Pinpoint the cell where the given text exists, returning its (X, Y) midpoint coordinate. 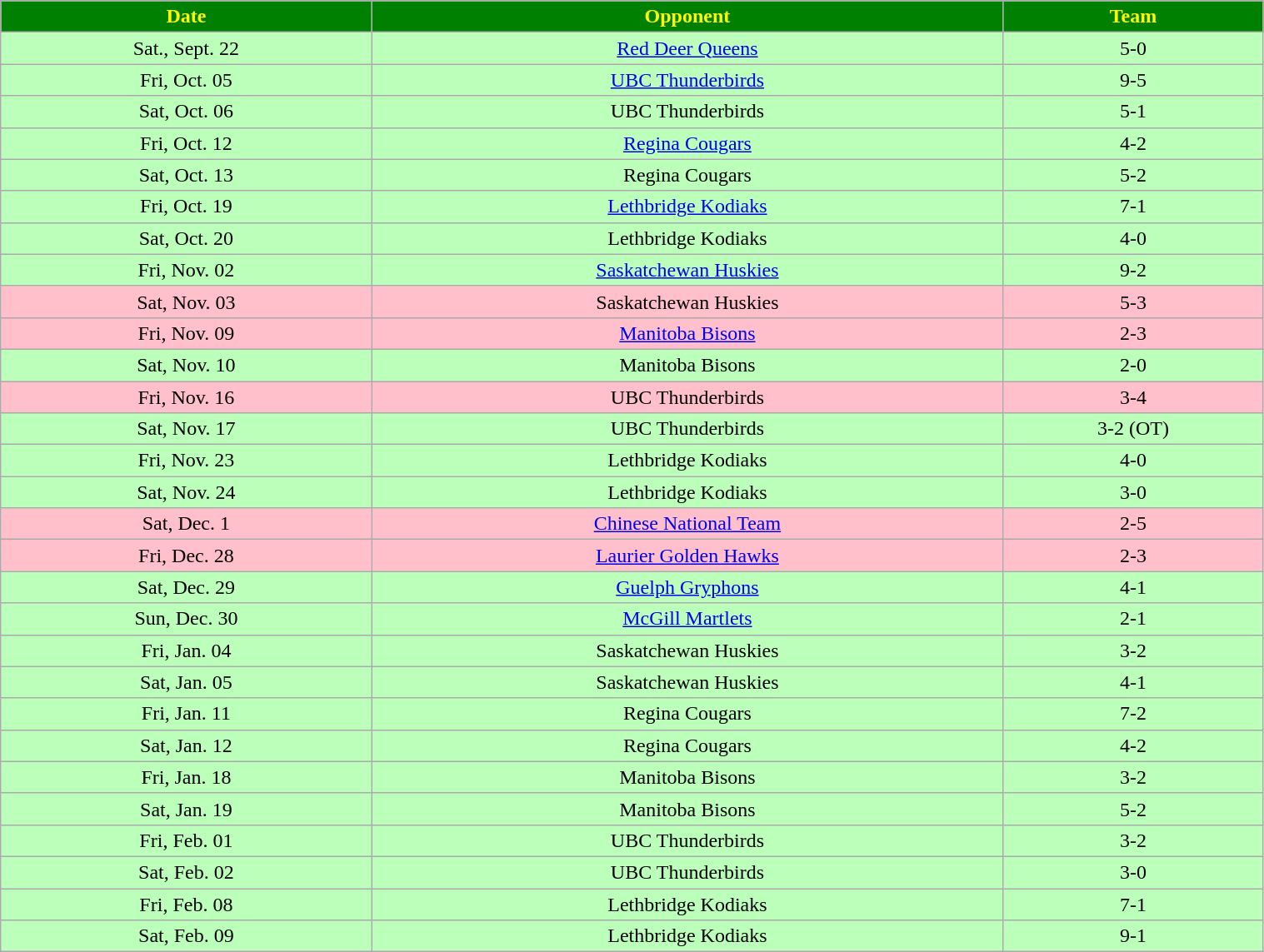
Opponent (687, 17)
Fri, Feb. 08 (187, 904)
Fri, Jan. 11 (187, 714)
Sat, Oct. 13 (187, 175)
Sat, Nov. 10 (187, 365)
Fri, Nov. 23 (187, 461)
Sat, Feb. 09 (187, 936)
Sat, Oct. 06 (187, 112)
Fri, Oct. 19 (187, 207)
Fri, Jan. 18 (187, 777)
Sat, Feb. 02 (187, 872)
McGill Martlets (687, 619)
Sat, Oct. 20 (187, 238)
Team (1133, 17)
7-2 (1133, 714)
Guelph Gryphons (687, 587)
Date (187, 17)
Fri, Nov. 16 (187, 397)
Sat, Jan. 05 (187, 682)
Sat, Jan. 12 (187, 745)
9-2 (1133, 270)
2-5 (1133, 524)
Fri, Nov. 09 (187, 333)
Sat, Dec. 29 (187, 587)
9-5 (1133, 80)
5-1 (1133, 112)
5-3 (1133, 302)
Sat, Nov. 24 (187, 492)
2-1 (1133, 619)
Sun, Dec. 30 (187, 619)
Fri, Nov. 02 (187, 270)
2-0 (1133, 365)
Fri, Oct. 12 (187, 143)
Laurier Golden Hawks (687, 556)
Sat, Dec. 1 (187, 524)
5-0 (1133, 48)
Chinese National Team (687, 524)
Sat., Sept. 22 (187, 48)
Fri, Oct. 05 (187, 80)
9-1 (1133, 936)
Fri, Jan. 04 (187, 650)
3-4 (1133, 397)
Sat, Nov. 03 (187, 302)
Red Deer Queens (687, 48)
Fri, Feb. 01 (187, 840)
3-2 (OT) (1133, 429)
Sat, Nov. 17 (187, 429)
Fri, Dec. 28 (187, 556)
Sat, Jan. 19 (187, 809)
